Search for the cell housing the specified text and yield its [x, y] center coordinate. 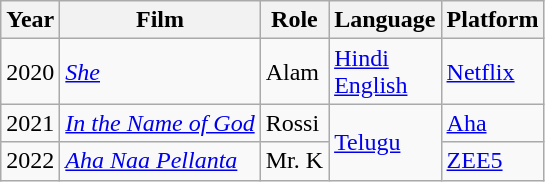
2022 [30, 161]
2020 [30, 72]
Platform [492, 20]
ZEE5 [492, 161]
Netflix [492, 72]
Aha Naa Pellanta [160, 161]
HindiEnglish [385, 72]
In the Name of God [160, 123]
She [160, 72]
2021 [30, 123]
Language [385, 20]
Year [30, 20]
Aha [492, 123]
Telugu [385, 142]
Mr. K [294, 161]
Rossi [294, 123]
Role [294, 20]
Alam [294, 72]
Film [160, 20]
